Return the [X, Y] coordinate for the center point of the cell that contains the specified text.  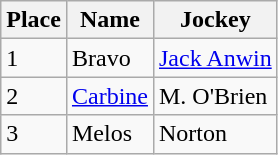
Bravo [110, 58]
Name [110, 20]
Carbine [110, 96]
Norton [215, 134]
Melos [110, 134]
3 [34, 134]
M. O'Brien [215, 96]
Jack Anwin [215, 58]
1 [34, 58]
Jockey [215, 20]
Place [34, 20]
2 [34, 96]
